Find where the given text appears and provide that cell's center as [X, Y] coordinate. 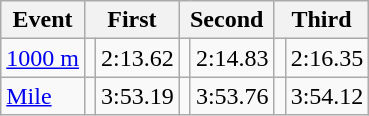
2:14.83 [232, 58]
Third [322, 20]
Mile [43, 96]
First [132, 20]
3:53.19 [138, 96]
Event [43, 20]
1000 m [43, 58]
2:13.62 [138, 58]
Second [226, 20]
2:16.35 [327, 58]
3:54.12 [327, 96]
3:53.76 [232, 96]
